From the cell containing the given text, extract its center point as (X, Y) coordinate. 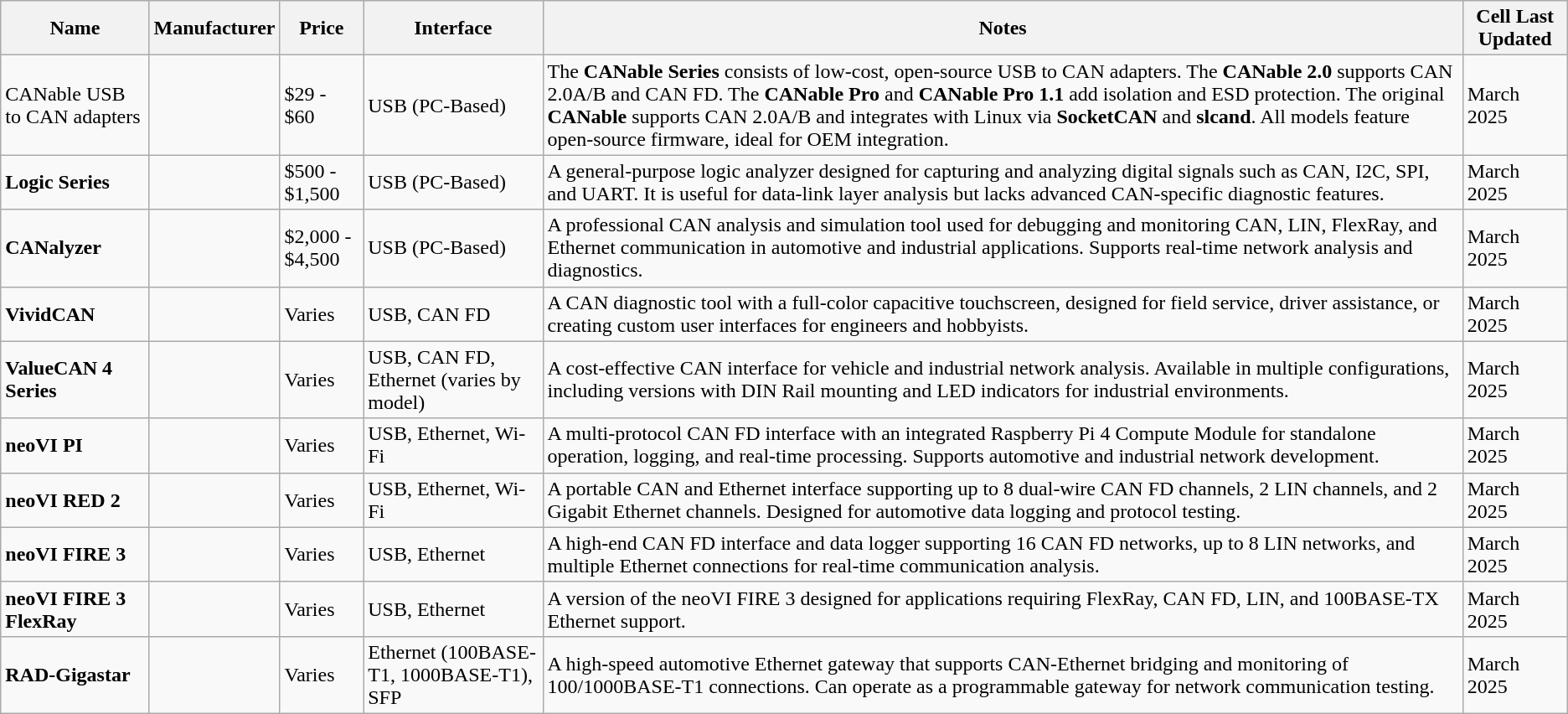
Ethernet (100BASE-T1, 1000BASE-T1), SFP (453, 675)
CANable USB to CAN adapters (75, 106)
Name (75, 28)
Logic Series (75, 183)
$29 - $60 (322, 106)
USB, CAN FD (453, 313)
CANalyzer (75, 248)
neoVI RED 2 (75, 499)
Manufacturer (214, 28)
$500 - $1,500 (322, 183)
Cell Last Updated (1514, 28)
VividCAN (75, 313)
RAD-Gigastar (75, 675)
Notes (1003, 28)
neoVI FIRE 3 (75, 555)
$2,000 - $4,500 (322, 248)
Price (322, 28)
A version of the neoVI FIRE 3 designed for applications requiring FlexRay, CAN FD, LIN, and 100BASE-TX Ethernet support. (1003, 608)
neoVI PI (75, 446)
USB, CAN FD, Ethernet (varies by model) (453, 380)
neoVI FIRE 3 FlexRay (75, 608)
Interface (453, 28)
ValueCAN 4 Series (75, 380)
